Pinpoint the cell where the given text exists, returning its (X, Y) midpoint coordinate. 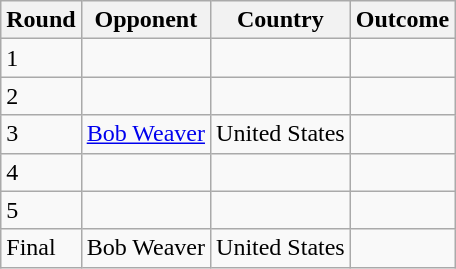
4 (41, 172)
Country (281, 20)
1 (41, 58)
2 (41, 96)
Opponent (146, 20)
3 (41, 134)
5 (41, 210)
Final (41, 248)
Outcome (402, 20)
Round (41, 20)
